Find where the given text appears and provide that cell's center as (X, Y) coordinate. 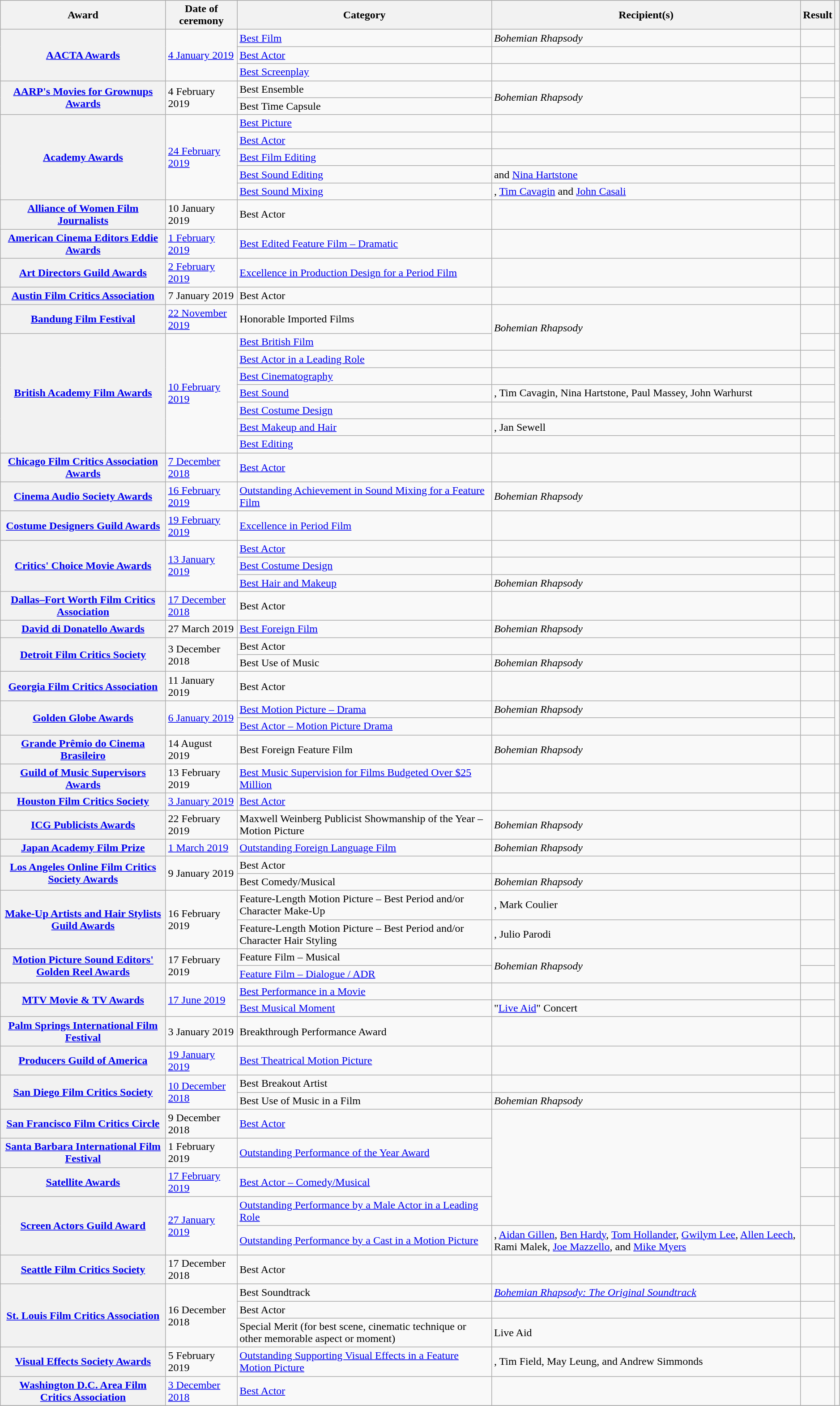
4 January 2019 (201, 55)
13 January 2019 (201, 566)
Guild of Music Supervisors Awards (83, 778)
Best British Film (364, 342)
Date of ceremony (201, 15)
Golden Globe Awards (83, 718)
Georgia Film Critics Association (83, 686)
Make-Up Artists and Hair Stylists Guild Awards (83, 919)
Best Comedy/Musical (364, 882)
Feature Film – Musical (364, 957)
, Tim Cavagin and John Casali (646, 191)
Houston Film Critics Society (83, 802)
Outstanding Achievement in Sound Mixing for a Feature Film (364, 496)
Austin Film Critics Association (83, 296)
Best Breakout Artist (364, 1084)
Outstanding Performance by a Cast in a Motion Picture (364, 1240)
American Cinema Editors Eddie Awards (83, 244)
Costume Designers Guild Awards (83, 526)
2 February 2019 (201, 273)
Bandung Film Festival (83, 319)
9 December 2018 (201, 1124)
Washington D.C. Area Film Critics Association (83, 1391)
Best Actor – Comedy/Musical (364, 1182)
Excellence in Period Film (364, 526)
Best Theatrical Motion Picture (364, 1060)
Chicago Film Critics Association Awards (83, 467)
Maxwell Weinberg Publicist Showmanship of the Year – Motion Picture (364, 825)
, Aidan Gillen, Ben Hardy, Tom Hollander, Gwilym Lee, Allen Leech, Rami Malek, Joe Mazzello, and Mike Myers (646, 1240)
4 February 2019 (201, 98)
St. Louis Film Critics Association (83, 1316)
Palm Springs International Film Festival (83, 1032)
Alliance of Women Film Journalists (83, 214)
Honorable Imported Films (364, 319)
Best Film Editing (364, 157)
Academy Awards (83, 157)
Best Ensemble (364, 89)
22 February 2019 (201, 825)
Outstanding Performance by a Male Actor in a Leading Role (364, 1211)
Grande Prêmio do Cinema Brasileiro (83, 750)
Breakthrough Performance Award (364, 1032)
Art Directors Guild Awards (83, 273)
Feature-Length Motion Picture – Best Period and/or Character Hair Styling (364, 934)
Cinema Audio Society Awards (83, 496)
, Julio Parodi (646, 934)
Best Use of Music in a Film (364, 1101)
Santa Barbara International Film Festival (83, 1153)
7 December 2018 (201, 467)
14 August 2019 (201, 750)
Best Foreign Film (364, 629)
AACTA Awards (83, 55)
Seattle Film Critics Society (83, 1269)
Best Time Capsule (364, 106)
Best Foreign Feature Film (364, 750)
10 December 2018 (201, 1092)
Dallas–Fort Worth Film Critics Association (83, 606)
Special Merit (for best scene, cinematic technique or other memorable aspect or moment) (364, 1333)
17 June 2019 (201, 1000)
Bohemian Rhapsody: The Original Soundtrack (646, 1292)
Outstanding Foreign Language Film (364, 848)
10 February 2019 (201, 393)
Feature-Length Motion Picture – Best Period and/or Character Make-Up (364, 904)
27 January 2019 (201, 1226)
San Francisco Film Critics Circle (83, 1124)
Critics' Choice Movie Awards (83, 566)
Japan Academy Film Prize (83, 848)
11 January 2019 (201, 686)
1 March 2019 (201, 848)
Best Motion Picture – Drama (364, 709)
Outstanding Performance of the Year Award (364, 1153)
San Diego Film Critics Society (83, 1092)
Best Music Supervision for Films Budgeted Over $25 Million (364, 778)
, Mark Coulier (646, 904)
Result (818, 15)
Best Use of Music (364, 663)
David di Donatello Awards (83, 629)
Visual Effects Society Awards (83, 1362)
Best Sound (364, 393)
19 January 2019 (201, 1060)
Feature Film – Dialogue / ADR (364, 974)
Award (83, 15)
Satellite Awards (83, 1182)
Best Musical Moment (364, 1008)
AARP's Movies for Grownups Awards (83, 98)
Los Angeles Online Film Critics Society Awards (83, 873)
"Live Aid" Concert (646, 1008)
Live Aid (646, 1333)
Best Sound Mixing (364, 191)
Best Film (364, 38)
Outstanding Supporting Visual Effects in a Feature Motion Picture (364, 1362)
Best Hair and Makeup (364, 583)
24 February 2019 (201, 157)
Best Screenplay (364, 72)
Best Actor in a Leading Role (364, 359)
MTV Movie & TV Awards (83, 1000)
Best Picture (364, 123)
13 February 2019 (201, 778)
9 January 2019 (201, 873)
Producers Guild of America (83, 1060)
British Academy Film Awards (83, 393)
Best Cinematography (364, 376)
Motion Picture Sound Editors' Golden Reel Awards (83, 966)
Category (364, 15)
and Nina Hartstone (646, 174)
5 February 2019 (201, 1362)
16 December 2018 (201, 1316)
Recipient(s) (646, 15)
, Tim Cavagin, Nina Hartstone, Paul Massey, John Warhurst (646, 393)
10 January 2019 (201, 214)
19 February 2019 (201, 526)
, Tim Field, May Leung, and Andrew Simmonds (646, 1362)
Detroit Film Critics Society (83, 655)
Screen Actors Guild Award (83, 1226)
ICG Publicists Awards (83, 825)
7 January 2019 (201, 296)
22 November 2019 (201, 319)
Best Soundtrack (364, 1292)
Best Performance in a Movie (364, 991)
Best Edited Feature Film – Dramatic (364, 244)
Best Makeup and Hair (364, 427)
6 January 2019 (201, 718)
Best Sound Editing (364, 174)
, Jan Sewell (646, 427)
27 March 2019 (201, 629)
Best Editing (364, 444)
Best Actor – Motion Picture Drama (364, 726)
Excellence in Production Design for a Period Film (364, 273)
